Pinpoint the cell where the given text exists, returning its (x, y) midpoint coordinate. 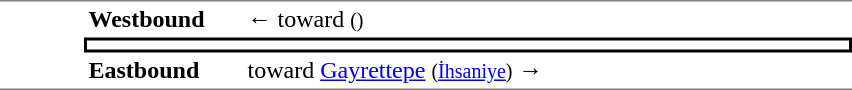
← toward () (548, 19)
Eastbound (164, 71)
toward Gayrettepe (İhsaniye) → (548, 71)
Westbound (164, 19)
